Locate the cell with the specified text and output its [X, Y] center coordinate. 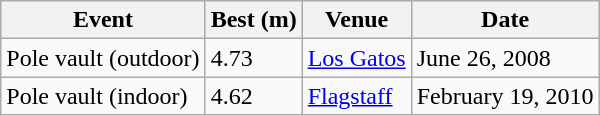
4.62 [254, 96]
Flagstaff [356, 96]
June 26, 2008 [505, 58]
Pole vault (indoor) [103, 96]
Los Gatos [356, 58]
Event [103, 20]
Pole vault (outdoor) [103, 58]
4.73 [254, 58]
Best (m) [254, 20]
Venue [356, 20]
February 19, 2010 [505, 96]
Date [505, 20]
